For the text-containing cell, return its midpoint in [x, y] coordinate format. 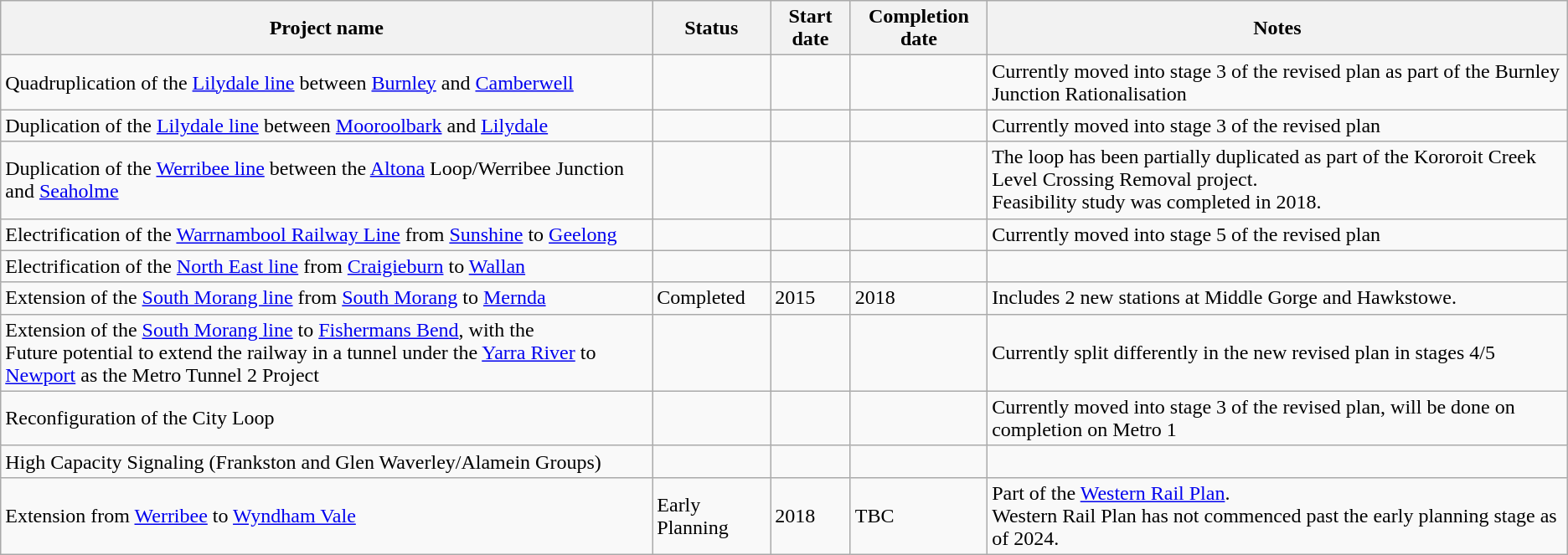
TBC [918, 516]
Extension of the South Morang line from South Morang to Mernda [327, 298]
Currently split differently in the new revised plan in stages 4/5 [1278, 352]
Start date [811, 28]
Completion date [918, 28]
Currently moved into stage 5 of the revised plan [1278, 234]
High Capacity Signaling (Frankston and Glen Waverley/Alamein Groups) [327, 461]
Currently moved into stage 3 of the revised plan, will be done on completion on Metro 1 [1278, 419]
Completed [712, 298]
Electrification of the Warrnambool Railway Line from Sunshine to Geelong [327, 234]
Early Planning [712, 516]
Status [712, 28]
2015 [811, 298]
Currently moved into stage 3 of the revised plan as part of the Burnley Junction Rationalisation [1278, 82]
Duplication of the Lilydale line between Mooroolbark and Lilydale [327, 126]
Project name [327, 28]
Extension from Werribee to Wyndham Vale [327, 516]
Reconfiguration of the City Loop [327, 419]
Electrification of the North East line from Craigieburn to Wallan [327, 266]
Notes [1278, 28]
The loop has been partially duplicated as part of the Kororoit Creek Level Crossing Removal project.Feasibility study was completed in 2018. [1278, 180]
Part of the Western Rail Plan.Western Rail Plan has not commenced past the early planning stage as of 2024. [1278, 516]
Duplication of the Werribee line between the Altona Loop/Werribee Junction and Seaholme [327, 180]
Currently moved into stage 3 of the revised plan [1278, 126]
Quadruplication of the Lilydale line between Burnley and Camberwell [327, 82]
Includes 2 new stations at Middle Gorge and Hawkstowe. [1278, 298]
